Determine the (X, Y) coordinate at the center of the cell enclosing the given text.  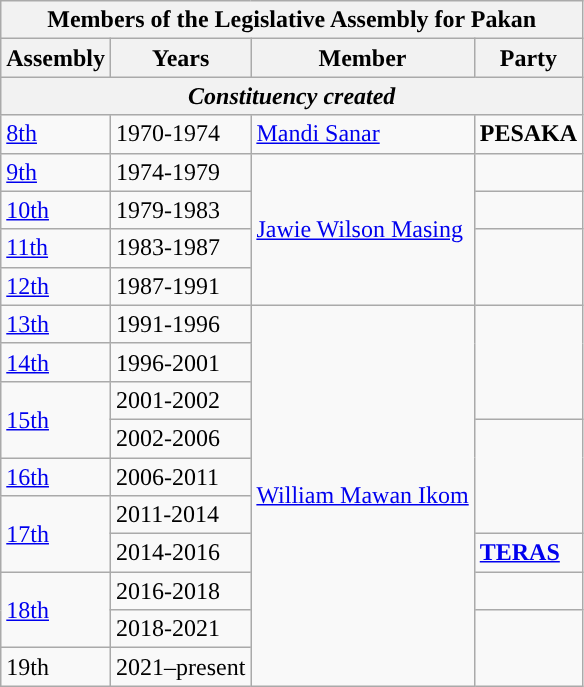
Assembly (56, 58)
16th (56, 477)
2011-2014 (180, 515)
2014-2016 (180, 553)
17th (56, 534)
Constituency created (292, 96)
PESAKA (528, 134)
1991-1996 (180, 324)
14th (56, 362)
15th (56, 419)
1974-1979 (180, 172)
2021–present (180, 667)
2016-2018 (180, 591)
1970-1974 (180, 134)
Jawie Wilson Masing (362, 229)
1979-1983 (180, 210)
18th (56, 610)
10th (56, 210)
2006-2011 (180, 477)
Member (362, 58)
13th (56, 324)
Mandi Sanar (362, 134)
TERAS (528, 553)
William Mawan Ikom (362, 496)
2001-2002 (180, 400)
2018-2021 (180, 629)
1987-1991 (180, 286)
1983-1987 (180, 248)
11th (56, 248)
8th (56, 134)
19th (56, 667)
Members of the Legislative Assembly for Pakan (292, 20)
2002-2006 (180, 438)
Party (528, 58)
1996-2001 (180, 362)
9th (56, 172)
12th (56, 286)
Years (180, 58)
